Output the (X, Y) coordinate of the center of the cell containing the given text.  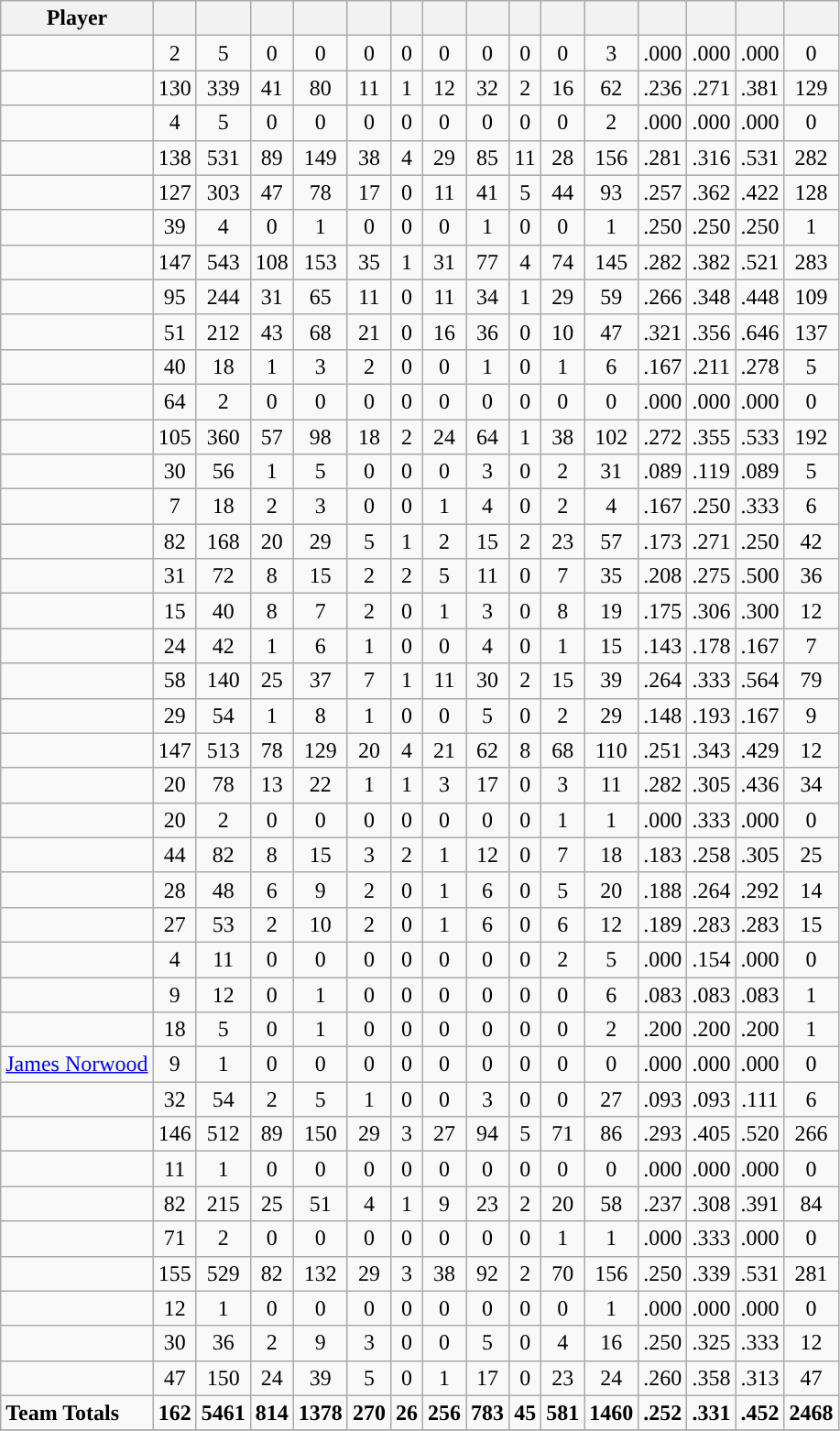
.362 (711, 192)
.500 (760, 576)
77 (487, 262)
.111 (760, 1099)
.257 (663, 192)
.278 (760, 366)
153 (321, 262)
149 (321, 158)
5461 (224, 1413)
Team Totals (77, 1413)
.251 (663, 750)
13 (271, 785)
256 (445, 1413)
.143 (663, 646)
.272 (663, 437)
128 (812, 192)
529 (224, 1273)
102 (612, 437)
.292 (760, 890)
53 (224, 924)
132 (321, 1273)
339 (224, 88)
270 (368, 1413)
.119 (711, 472)
281 (812, 1273)
130 (174, 88)
105 (174, 437)
.252 (663, 1413)
98 (321, 437)
.178 (711, 646)
109 (812, 297)
.154 (711, 959)
Player (77, 18)
95 (174, 297)
94 (487, 1134)
.321 (663, 332)
1460 (612, 1413)
14 (812, 890)
72 (224, 576)
92 (487, 1273)
127 (174, 192)
.293 (663, 1134)
.436 (760, 785)
48 (224, 890)
360 (224, 437)
.533 (760, 437)
.175 (663, 611)
.325 (711, 1343)
110 (612, 750)
.521 (760, 262)
.391 (760, 1204)
.339 (711, 1273)
146 (174, 1134)
.237 (663, 1204)
581 (562, 1413)
.358 (711, 1378)
.564 (760, 681)
543 (224, 262)
.173 (663, 541)
168 (224, 541)
.429 (760, 750)
303 (224, 192)
.448 (760, 297)
.281 (663, 158)
192 (812, 437)
140 (224, 681)
.313 (760, 1378)
212 (224, 332)
.188 (663, 890)
.211 (711, 366)
.193 (711, 715)
22 (321, 785)
531 (224, 158)
86 (612, 1134)
.236 (663, 88)
.343 (711, 750)
19 (612, 611)
.452 (760, 1413)
65 (321, 297)
.356 (711, 332)
1378 (321, 1413)
80 (321, 88)
283 (812, 262)
282 (812, 158)
45 (526, 1413)
.148 (663, 715)
138 (174, 158)
.331 (711, 1413)
.260 (663, 1378)
93 (612, 192)
43 (271, 332)
.646 (760, 332)
.348 (711, 297)
59 (612, 297)
155 (174, 1273)
.183 (663, 855)
56 (224, 472)
84 (812, 1204)
.381 (760, 88)
244 (224, 297)
79 (812, 681)
74 (562, 262)
.405 (711, 1134)
2468 (812, 1413)
70 (562, 1273)
512 (224, 1134)
.382 (711, 262)
.266 (663, 297)
.316 (711, 158)
814 (271, 1413)
145 (612, 262)
.422 (760, 192)
.300 (760, 611)
.258 (711, 855)
137 (812, 332)
266 (812, 1134)
108 (271, 262)
.275 (711, 576)
.520 (760, 1134)
.208 (663, 576)
.308 (711, 1204)
162 (174, 1413)
.306 (711, 611)
783 (487, 1413)
513 (224, 750)
85 (487, 158)
26 (407, 1413)
215 (224, 1204)
37 (321, 681)
.189 (663, 924)
.355 (711, 437)
James Norwood (77, 1065)
